Return [X, Y] of the center of cell containing provided text 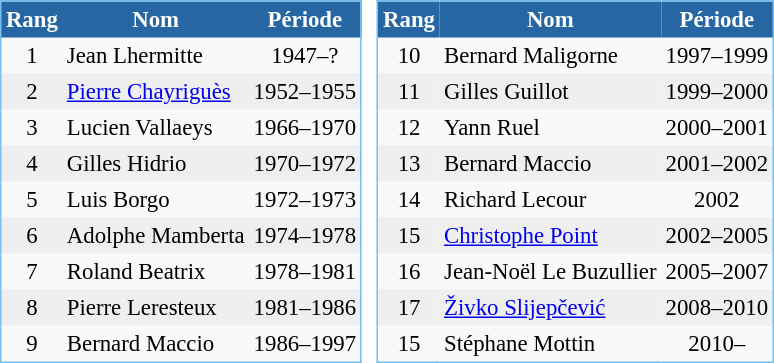
2010– [717, 344]
1 [32, 56]
16 [409, 272]
11 [409, 92]
Jean Lhermitte [156, 56]
1966–1970 [305, 128]
Gilles Guillot [551, 92]
2001–2002 [717, 164]
2 [32, 92]
1999–2000 [717, 92]
4 [32, 164]
10 [409, 56]
1970–1972 [305, 164]
Stéphane Mottin [551, 344]
Adolphe Mamberta [156, 236]
1947–? [305, 56]
13 [409, 164]
2008–2010 [717, 308]
1978–1981 [305, 272]
1972–1973 [305, 200]
1986–1997 [305, 344]
1974–1978 [305, 236]
Živko Slijepčević [551, 308]
3 [32, 128]
2002 [717, 200]
5 [32, 200]
Lucien Vallaeys [156, 128]
9 [32, 344]
12 [409, 128]
Pierre Chayriguès [156, 92]
Richard Lecour [551, 200]
1997–1999 [717, 56]
8 [32, 308]
2000–2001 [717, 128]
14 [409, 200]
Bernard Maligorne [551, 56]
Pierre Leresteux [156, 308]
Christophe Point [551, 236]
2005–2007 [717, 272]
Luis Borgo [156, 200]
Jean-Noël Le Buzullier [551, 272]
Gilles Hidrio [156, 164]
1981–1986 [305, 308]
17 [409, 308]
Roland Beatrix [156, 272]
2002–2005 [717, 236]
1952–1955 [305, 92]
Yann Ruel [551, 128]
6 [32, 236]
7 [32, 272]
